Find where the given text appears and provide that cell's center as (x, y) coordinate. 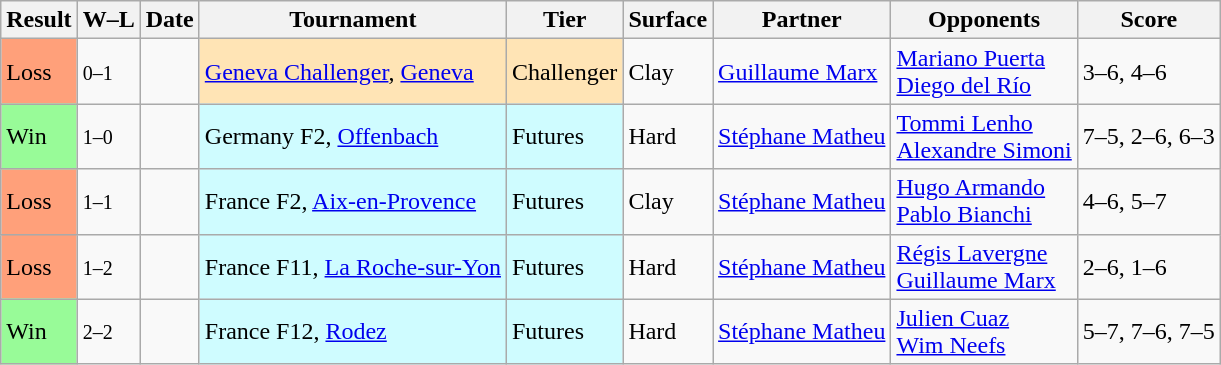
3–6, 4–6 (1148, 72)
W–L (108, 20)
Partner (802, 20)
Geneva Challenger, Geneva (352, 72)
Score (1148, 20)
Germany F2, Offenbach (352, 136)
2–2 (108, 332)
Opponents (984, 20)
Challenger (564, 72)
Tournament (352, 20)
Date (170, 20)
Result (39, 20)
Surface (668, 20)
2–6, 1–6 (1148, 266)
1–2 (108, 266)
1–0 (108, 136)
Tommi Lenho Alexandre Simoni (984, 136)
France F2, Aix-en-Provence (352, 202)
4–6, 5–7 (1148, 202)
Julien Cuaz Wim Neefs (984, 332)
1–1 (108, 202)
Guillaume Marx (802, 72)
France F11, La Roche-sur-Yon (352, 266)
Mariano Puerta Diego del Río (984, 72)
5–7, 7–6, 7–5 (1148, 332)
7–5, 2–6, 6–3 (1148, 136)
Tier (564, 20)
France F12, Rodez (352, 332)
0–1 (108, 72)
Hugo Armando Pablo Bianchi (984, 202)
Régis Lavergne Guillaume Marx (984, 266)
